Locate the cell with the specified text and output its (x, y) center coordinate. 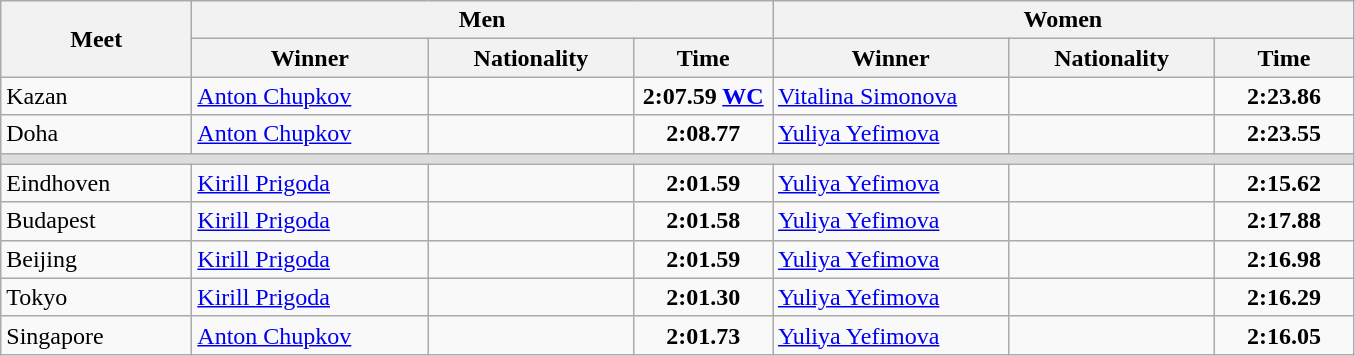
Kazan (96, 96)
Meet (96, 39)
Tokyo (96, 297)
2:16.98 (1284, 259)
2:01.30 (704, 297)
Women (1062, 20)
2:15.62 (1284, 183)
2:23.86 (1284, 96)
2:01.58 (704, 221)
Eindhoven (96, 183)
Singapore (96, 335)
2:23.55 (1284, 134)
Men (482, 20)
2:07.59 WC (704, 96)
2:16.29 (1284, 297)
2:01.73 (704, 335)
2:08.77 (704, 134)
Beijing (96, 259)
Vitalina Simonova (890, 96)
2:17.88 (1284, 221)
Doha (96, 134)
2:16.05 (1284, 335)
Budapest (96, 221)
